Detect which cell encompasses the target text, then output its [X, Y] center coordinate. 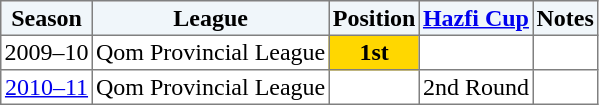
Position [374, 18]
Season [47, 18]
Hazfi Cup [476, 18]
2009–10 [47, 52]
Notes [566, 18]
2nd Round [476, 87]
League [210, 18]
1st [374, 52]
2010–11 [47, 87]
